Locate the cell with the specified text and output its [X, Y] center coordinate. 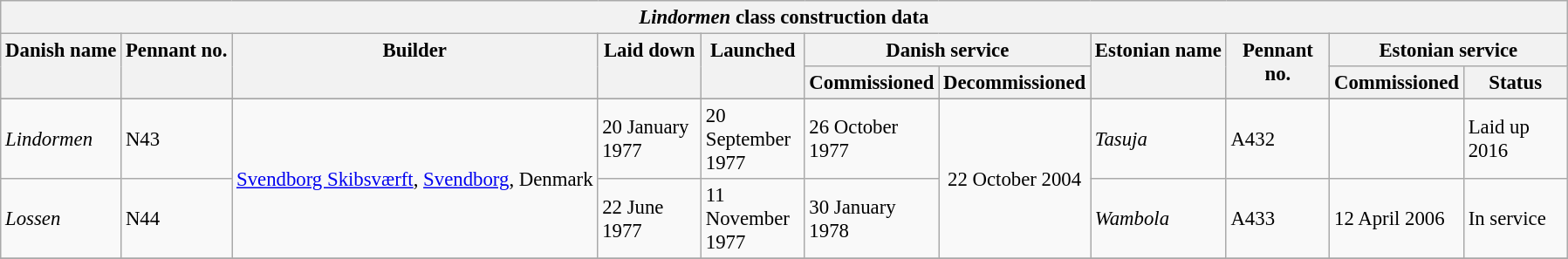
11 November 1977 [752, 219]
A432 [1277, 140]
N44 [176, 219]
Builder [415, 66]
12 April 2006 [1397, 219]
Laid up 2016 [1515, 140]
A433 [1277, 219]
Launched [752, 66]
Wambola [1159, 219]
20 January 1977 [649, 140]
N43 [176, 140]
Danish name [61, 66]
20 September 1977 [752, 140]
22 June 1977 [649, 219]
In service [1515, 219]
Decommissioned [1015, 83]
Lossen [61, 219]
30 January 1978 [872, 219]
Lindormen class construction data [784, 17]
Svendborg Skibsværft, Svendborg, Denmark [415, 180]
22 October 2004 [1015, 180]
Status [1515, 83]
26 October 1977 [872, 140]
Estonian name [1159, 66]
Danish service [948, 51]
Tasuja [1159, 140]
Lindormen [61, 140]
Estonian service [1448, 51]
Laid down [649, 66]
